From the cell containing the given text, extract its center point as [X, Y] coordinate. 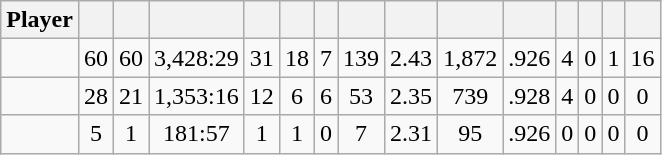
31 [262, 58]
16 [642, 58]
139 [362, 58]
2.31 [412, 134]
181:57 [197, 134]
1,353:16 [197, 96]
53 [362, 96]
21 [132, 96]
.928 [530, 96]
2.43 [412, 58]
1,872 [470, 58]
95 [470, 134]
2.35 [412, 96]
739 [470, 96]
Player [40, 20]
18 [296, 58]
28 [96, 96]
5 [96, 134]
12 [262, 96]
3,428:29 [197, 58]
